Identify which cell holds the provided text, then report its [x, y] central coordinate. 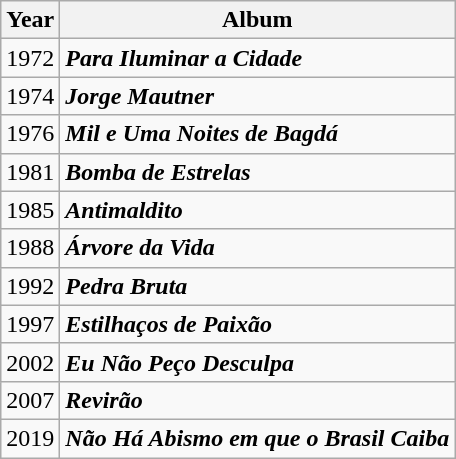
1981 [30, 172]
1976 [30, 134]
Bomba de Estrelas [258, 172]
Pedra Bruta [258, 286]
1972 [30, 58]
Album [258, 20]
Mil e Uma Noites de Bagdá [258, 134]
Estilhaços de Paixão [258, 324]
2019 [30, 438]
Revirão [258, 400]
1988 [30, 248]
Antimaldito [258, 210]
2007 [30, 400]
1985 [30, 210]
Para Iluminar a Cidade [258, 58]
Árvore da Vida [258, 248]
Year [30, 20]
1997 [30, 324]
1974 [30, 96]
Não Há Abismo em que o Brasil Caiba [258, 438]
Eu Não Peço Desculpa [258, 362]
2002 [30, 362]
Jorge Mautner [258, 96]
1992 [30, 286]
